Determine the [x, y] coordinate at the center of the cell enclosing the given text.  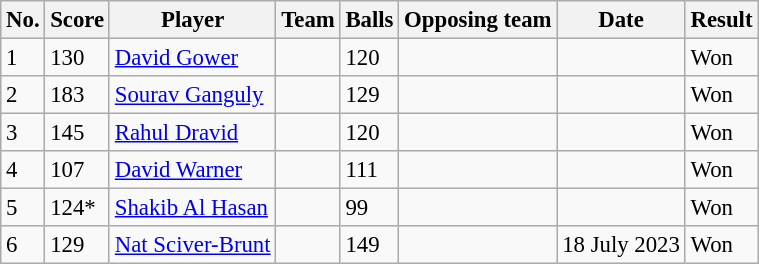
Opposing team [478, 20]
Shakib Al Hasan [192, 208]
111 [370, 170]
Player [192, 20]
5 [23, 208]
Balls [370, 20]
David Gower [192, 58]
107 [78, 170]
130 [78, 58]
Sourav Ganguly [192, 95]
Rahul Dravid [192, 133]
Nat Sciver-Brunt [192, 245]
Team [308, 20]
Result [722, 20]
149 [370, 245]
David Warner [192, 170]
183 [78, 95]
Score [78, 20]
124* [78, 208]
1 [23, 58]
99 [370, 208]
Date [621, 20]
6 [23, 245]
18 July 2023 [621, 245]
3 [23, 133]
2 [23, 95]
4 [23, 170]
145 [78, 133]
No. [23, 20]
